Find where the given text appears and provide that cell's center as (X, Y) coordinate. 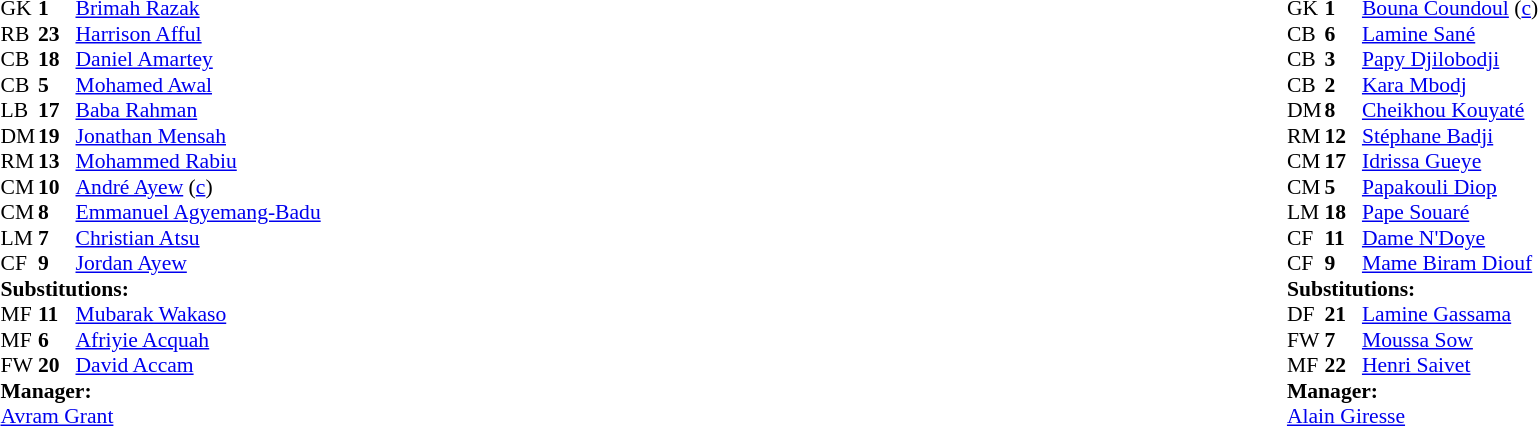
3 (1343, 59)
Daniel Amartey (198, 59)
10 (57, 187)
19 (57, 136)
2 (1343, 85)
Substitutions: (160, 289)
Emmanuel Agyemang-Badu (198, 213)
Mohamed Awal (198, 85)
RB (19, 34)
André Ayew (c) (198, 187)
DF (1306, 315)
22 (1343, 365)
12 (1343, 136)
Manager: (160, 391)
Baba Rahman (198, 111)
13 (57, 161)
Christian Atsu (198, 238)
23 (57, 34)
Jordan Ayew (198, 263)
Mohammed Rabiu (198, 161)
LB (19, 111)
Afriyie Acquah (198, 340)
Jonathan Mensah (198, 136)
Mubarak Wakaso (198, 315)
Harrison Afful (198, 34)
David Accam (198, 365)
20 (57, 365)
21 (1343, 315)
